Identify which cell holds the provided text, then report its [X, Y] central coordinate. 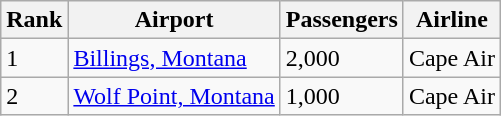
2 [34, 96]
Airline [452, 20]
1,000 [342, 96]
2,000 [342, 58]
Rank [34, 20]
1 [34, 58]
Passengers [342, 20]
Wolf Point, Montana [174, 96]
Billings, Montana [174, 58]
Airport [174, 20]
